Output the (x, y) coordinate of the center of the cell containing the given text.  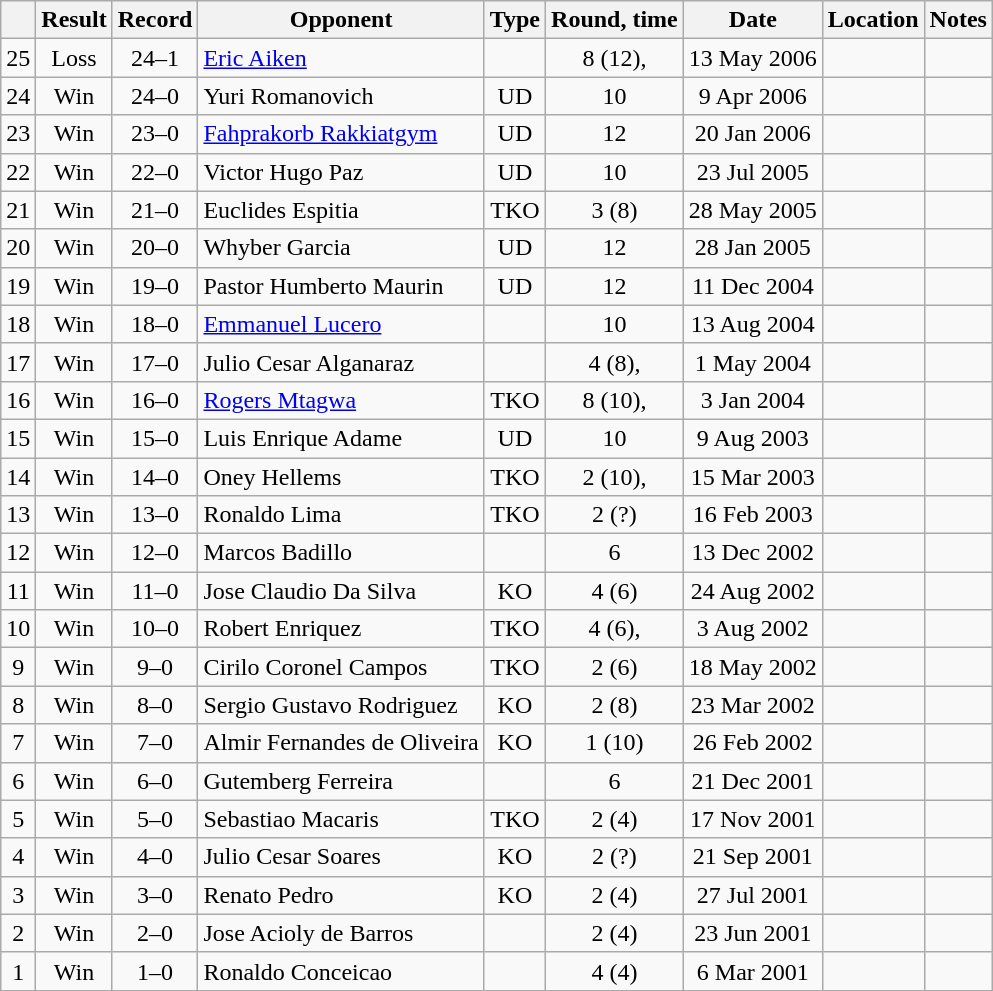
17 Nov 2001 (752, 819)
4 (18, 857)
14–0 (155, 477)
Cirilo Coronel Campos (341, 667)
Type (514, 20)
Fahprakorb Rakkiatgym (341, 134)
18 May 2002 (752, 667)
18–0 (155, 324)
Julio Cesar Alganaraz (341, 362)
13 Aug 2004 (752, 324)
Almir Fernandes de Oliveira (341, 743)
Julio Cesar Soares (341, 857)
Ronaldo Lima (341, 515)
20–0 (155, 248)
23 Mar 2002 (752, 705)
8 (10), (615, 400)
2 (18, 933)
27 Jul 2001 (752, 895)
Renato Pedro (341, 895)
Luis Enrique Adame (341, 438)
4 (8), (615, 362)
2 (8) (615, 705)
3 Jan 2004 (752, 400)
20 (18, 248)
21 (18, 210)
1 May 2004 (752, 362)
Jose Acioly de Barros (341, 933)
4 (6), (615, 629)
4 (6) (615, 591)
Victor Hugo Paz (341, 172)
25 (18, 58)
24 Aug 2002 (752, 591)
Sergio Gustavo Rodriguez (341, 705)
24–1 (155, 58)
5–0 (155, 819)
Notes (958, 20)
13 Dec 2002 (752, 553)
11 Dec 2004 (752, 286)
8 (18, 705)
9 (18, 667)
23–0 (155, 134)
16–0 (155, 400)
Oney Hellems (341, 477)
17 (18, 362)
10–0 (155, 629)
21–0 (155, 210)
Sebastiao Macaris (341, 819)
15 Mar 2003 (752, 477)
2 (6) (615, 667)
6–0 (155, 781)
Record (155, 20)
Pastor Humberto Maurin (341, 286)
18 (18, 324)
Location (873, 20)
Whyber Garcia (341, 248)
15–0 (155, 438)
14 (18, 477)
6 Mar 2001 (752, 971)
13 May 2006 (752, 58)
8–0 (155, 705)
16 (18, 400)
1 (18, 971)
11 (18, 591)
24 (18, 96)
19–0 (155, 286)
1 (10) (615, 743)
16 Feb 2003 (752, 515)
13–0 (155, 515)
17–0 (155, 362)
3 (8) (615, 210)
Ronaldo Conceicao (341, 971)
4 (4) (615, 971)
21 Sep 2001 (752, 857)
11–0 (155, 591)
Result (74, 20)
Jose Claudio Da Silva (341, 591)
9 Aug 2003 (752, 438)
4–0 (155, 857)
3 (18, 895)
15 (18, 438)
26 Feb 2002 (752, 743)
23 (18, 134)
Robert Enriquez (341, 629)
22 (18, 172)
8 (12), (615, 58)
21 Dec 2001 (752, 781)
Euclides Espitia (341, 210)
24–0 (155, 96)
Emmanuel Lucero (341, 324)
Rogers Mtagwa (341, 400)
2–0 (155, 933)
Gutemberg Ferreira (341, 781)
3–0 (155, 895)
Date (752, 20)
12–0 (155, 553)
23 Jun 2001 (752, 933)
Round, time (615, 20)
1–0 (155, 971)
28 Jan 2005 (752, 248)
Eric Aiken (341, 58)
2 (10), (615, 477)
23 Jul 2005 (752, 172)
5 (18, 819)
22–0 (155, 172)
19 (18, 286)
9 Apr 2006 (752, 96)
20 Jan 2006 (752, 134)
Opponent (341, 20)
28 May 2005 (752, 210)
Loss (74, 58)
7–0 (155, 743)
7 (18, 743)
9–0 (155, 667)
13 (18, 515)
Marcos Badillo (341, 553)
Yuri Romanovich (341, 96)
3 Aug 2002 (752, 629)
